Return the [x, y] coordinate for the center point of the cell that contains the specified text.  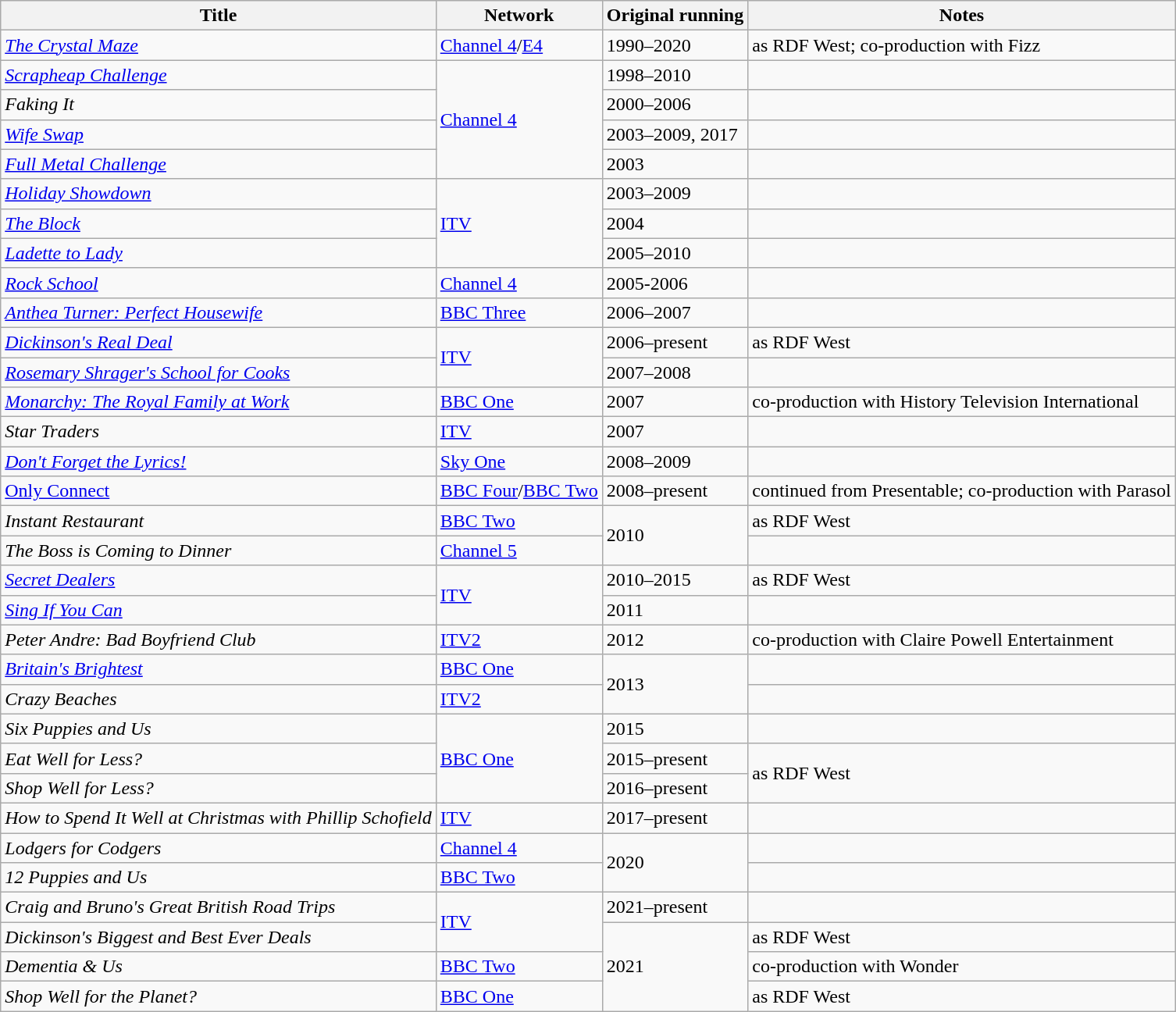
2021–present [675, 907]
2003 [675, 164]
Sky One [519, 461]
Holiday Showdown [219, 194]
Peter Andre: Bad Boyfriend Club [219, 640]
Faking It [219, 105]
1998–2010 [675, 75]
2003–2009, 2017 [675, 134]
Channel 4/E4 [519, 45]
Title [219, 16]
12 Puppies and Us [219, 878]
2006–present [675, 342]
2000–2006 [675, 105]
2012 [675, 640]
2015–present [675, 758]
Don't Forget the Lyrics! [219, 461]
as RDF West; co-production with Fizz [962, 45]
2016–present [675, 788]
Instant Restaurant [219, 521]
2007–2008 [675, 372]
Network [519, 16]
2005–2010 [675, 253]
2021 [675, 967]
Star Traders [219, 432]
Eat Well for Less? [219, 758]
2020 [675, 862]
Original running [675, 16]
The Block [219, 223]
2010 [675, 536]
Full Metal Challenge [219, 164]
2017–present [675, 818]
Secret Dealers [219, 580]
Notes [962, 16]
Rosemary Shrager's School for Cooks [219, 372]
Anthea Turner: Perfect Housewife [219, 312]
The Crystal Maze [219, 45]
2005-2006 [675, 283]
BBC Three [519, 312]
Channel 5 [519, 551]
co-production with Claire Powell Entertainment [962, 640]
Scrapheap Challenge [219, 75]
Monarchy: The Royal Family at Work [219, 402]
Ladette to Lady [219, 253]
Lodgers for Codgers [219, 847]
Dickinson's Real Deal [219, 342]
Only Connect [219, 491]
1990–2020 [675, 45]
Sing If You Can [219, 610]
Britain's Brightest [219, 669]
Dickinson's Biggest and Best Ever Deals [219, 937]
2008–present [675, 491]
Six Puppies and Us [219, 729]
co-production with Wonder [962, 967]
How to Spend It Well at Christmas with Phillip Schofield [219, 818]
Wife Swap [219, 134]
BBC Four/BBC Two [519, 491]
2008–2009 [675, 461]
co-production with History Television International [962, 402]
2015 [675, 729]
continued from Presentable; co-production with Parasol [962, 491]
Shop Well for the Planet? [219, 996]
2013 [675, 684]
Dementia & Us [219, 967]
Craig and Bruno's Great British Road Trips [219, 907]
2003–2009 [675, 194]
2004 [675, 223]
Shop Well for Less? [219, 788]
Rock School [219, 283]
2010–2015 [675, 580]
Crazy Beaches [219, 699]
2011 [675, 610]
The Boss is Coming to Dinner [219, 551]
2006–2007 [675, 312]
